Identify which cell holds the provided text, then report its [x, y] central coordinate. 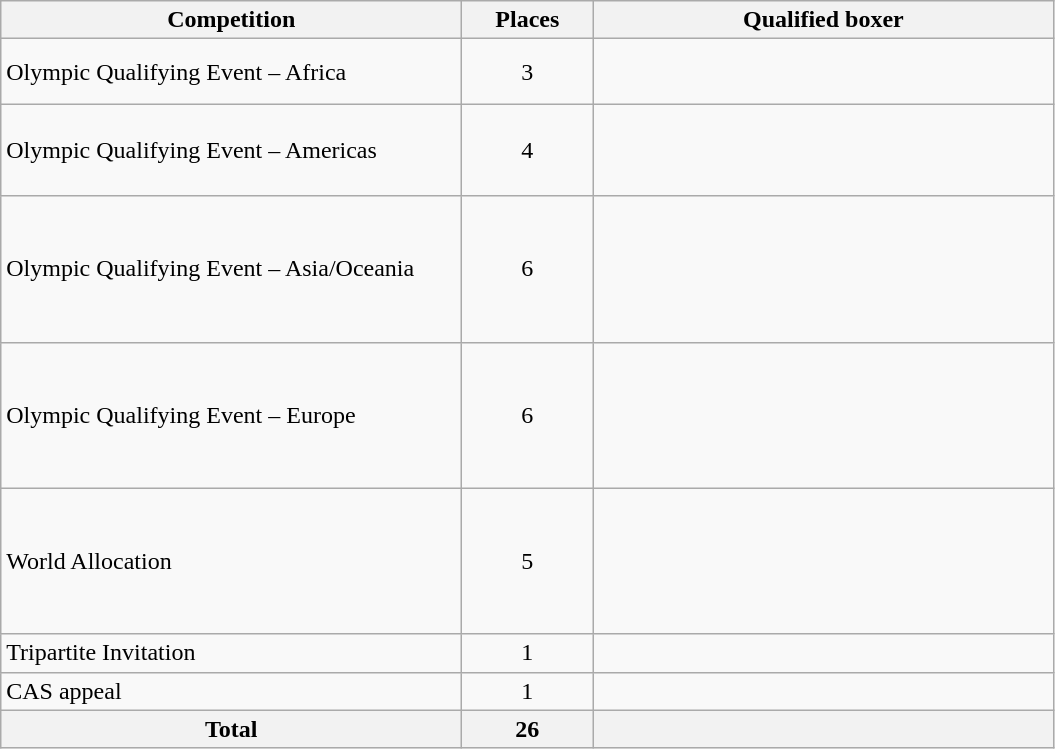
Olympic Qualifying Event – Asia/Oceania [232, 269]
CAS appeal [232, 691]
3 [528, 72]
Competition [232, 20]
Qualified boxer [824, 20]
5 [528, 561]
Places [528, 20]
Total [232, 729]
26 [528, 729]
World Allocation [232, 561]
Olympic Qualifying Event – Africa [232, 72]
Olympic Qualifying Event – Americas [232, 150]
Tripartite Invitation [232, 653]
4 [528, 150]
Olympic Qualifying Event – Europe [232, 415]
